Scan for the cell matching the given text and deliver its [X, Y] coordinate at center. 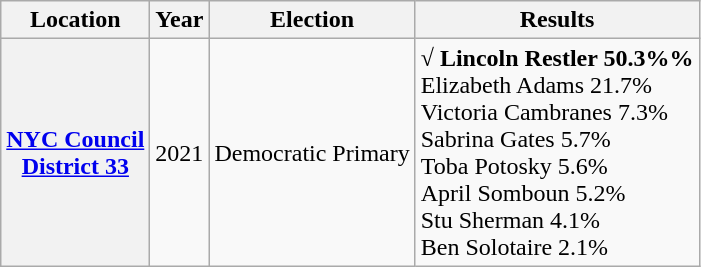
2021 [180, 152]
Location [76, 20]
Results [557, 20]
Democratic Primary [312, 152]
NYC CouncilDistrict 33 [76, 152]
Election [312, 20]
Year [180, 20]
